Locate the cell with the specified text and output its [x, y] center coordinate. 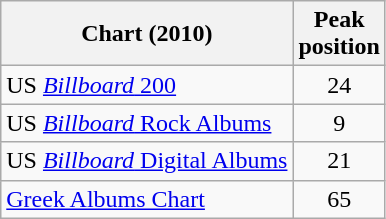
65 [339, 199]
Chart (2010) [147, 34]
24 [339, 85]
21 [339, 161]
9 [339, 123]
US Billboard 200 [147, 85]
US Billboard Rock Albums [147, 123]
Peakposition [339, 34]
US Billboard Digital Albums [147, 161]
Greek Albums Chart [147, 199]
